Capture the cell that displays the provided text and extract its [X, Y] central coordinate. 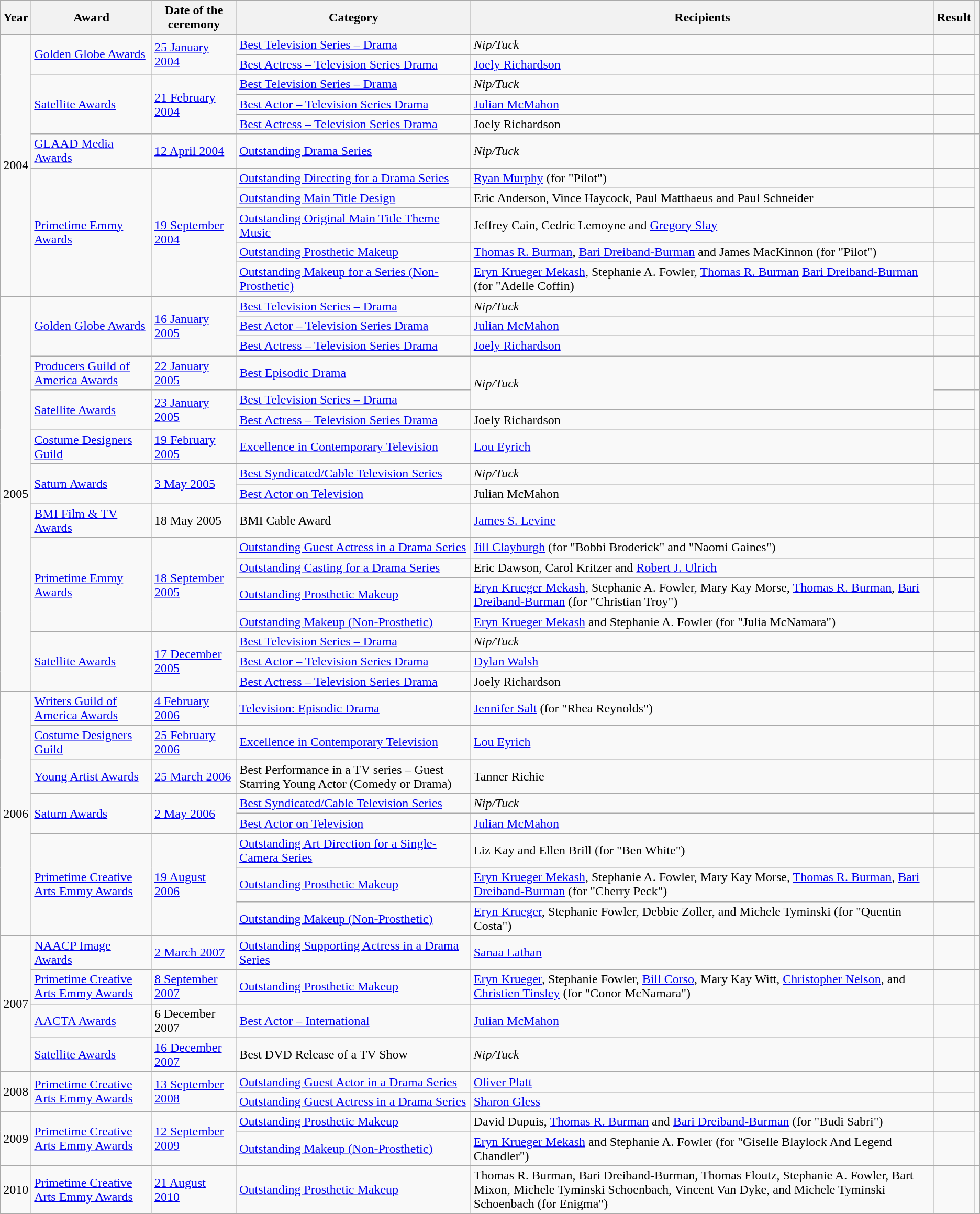
19 September 2004 [194, 232]
Producers Guild of America Awards [92, 373]
Outstanding Original Main Title Theme Music [354, 225]
Outstanding Casting for a Drama Series [354, 567]
Sanaa Lathan [703, 953]
Dylan Walsh [703, 661]
Jennifer Salt (for "Rhea Reynolds") [703, 709]
AACTA Awards [92, 1021]
Writers Guild of America Awards [92, 709]
13 September 2008 [194, 1092]
Jill Clayburgh (for "Bobbi Broderick" and "Naomi Gaines") [703, 548]
Jeffrey Cain, Cedric Lemoyne and Gregory Slay [703, 225]
16 January 2005 [194, 326]
2 March 2007 [194, 953]
2006 [16, 814]
Eryn Krueger Mekash, Stephanie A. Fowler, Mary Kay Morse, Thomas R. Burman, Bari Dreiband-Burman (for "Christian Troy") [703, 595]
Television: Episodic Drama [354, 709]
Eryn Krueger Mekash and Stephanie A. Fowler (for "Giselle Blaylock And Legend Chandler") [703, 1149]
Outstanding Art Direction for a Single-Camera Series [354, 850]
Outstanding Makeup for a Series (Non-Prosthetic) [354, 279]
Date of the ceremony [194, 18]
12 April 2004 [194, 151]
Award [92, 18]
18 May 2005 [194, 520]
8 September 2007 [194, 986]
Tanner Richie [703, 777]
David Dupuis, Thomas R. Burman and Bari Dreiband-Burman (for "Budi Sabri") [703, 1121]
Result [954, 18]
Best Actor – International [354, 1021]
BMI Film & TV Awards [92, 520]
2008 [16, 1092]
2010 [16, 1190]
Thomas R. Burman, Bari Dreiband-Burman and James MacKinnon (for "Pilot") [703, 252]
Eric Anderson, Vince Haycock, Paul Matthaeus and Paul Schneider [703, 198]
25 February 2006 [194, 742]
Recipients [703, 18]
2004 [16, 165]
Outstanding Supporting Actress in a Drama Series [354, 953]
James S. Levine [703, 520]
Liz Kay and Ellen Brill (for "Ben White") [703, 850]
NAACP Image Awards [92, 953]
Young Artist Awards [92, 777]
Outstanding Guest Actor in a Drama Series [354, 1082]
12 September 2009 [194, 1138]
Ryan Murphy (for "Pilot") [703, 178]
17 December 2005 [194, 661]
Eryn Krueger Mekash, Stephanie A. Fowler, Mary Kay Morse, Thomas R. Burman, Bari Dreiband-Burman (for "Cherry Peck") [703, 885]
Eryn Krueger Mekash and Stephanie A. Fowler (for "Julia McNamara") [703, 621]
25 January 2004 [194, 54]
Eryn Krueger Mekash, Stephanie A. Fowler, Thomas R. Burman Bari Dreiband-Burman (for "Adelle Coffin) [703, 279]
Outstanding Drama Series [354, 151]
22 January 2005 [194, 373]
Outstanding Directing for a Drama Series [354, 178]
19 February 2005 [194, 447]
Sharon Gless [703, 1101]
2009 [16, 1138]
16 December 2007 [194, 1054]
3 May 2005 [194, 484]
Best Episodic Drama [354, 373]
GLAAD Media Awards [92, 151]
Best Performance in a TV series – Guest Starring Young Actor (Comedy or Drama) [354, 777]
Eric Dawson, Carol Kritzer and Robert J. Ulrich [703, 567]
21 August 2010 [194, 1190]
2 May 2006 [194, 814]
6 December 2007 [194, 1021]
Outstanding Main Title Design [354, 198]
Best DVD Release of a TV Show [354, 1054]
4 February 2006 [194, 709]
21 February 2004 [194, 104]
Year [16, 18]
Eryn Krueger, Stephanie Fowler, Debbie Zoller, and Michele Tyminski (for "Quentin Costa") [703, 918]
Eryn Krueger, Stephanie Fowler, Bill Corso, Mary Kay Witt, Christopher Nelson, and Christien Tinsley (for "Conor McNamara") [703, 986]
BMI Cable Award [354, 520]
Category [354, 18]
Oliver Platt [703, 1082]
18 September 2005 [194, 584]
2007 [16, 1004]
25 March 2006 [194, 777]
23 January 2005 [194, 410]
19 August 2006 [194, 885]
2005 [16, 494]
